From the cell containing the given text, extract its center point as (X, Y) coordinate. 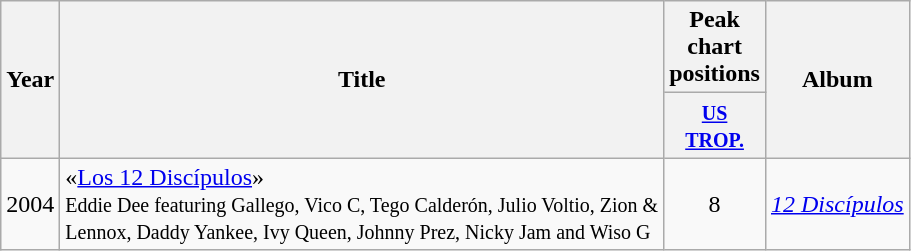
2004 (30, 204)
8 (715, 204)
Peak chart positions (715, 47)
Year (30, 80)
12 Discípulos (837, 204)
USTROP. (715, 126)
Album (837, 80)
Title (362, 80)
